Pinpoint the cell where the given text exists, returning its (X, Y) midpoint coordinate. 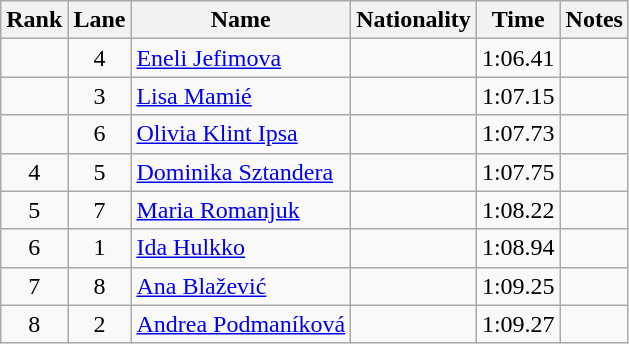
1:09.27 (518, 324)
Maria Romanjuk (241, 210)
Rank (34, 20)
Olivia Klint Ipsa (241, 134)
2 (100, 324)
1:07.75 (518, 172)
Andrea Podmaníková (241, 324)
1:07.73 (518, 134)
Dominika Sztandera (241, 172)
Lisa Mamié (241, 96)
Notes (594, 20)
Nationality (414, 20)
Eneli Jefimova (241, 58)
1:08.94 (518, 248)
3 (100, 96)
Ana Blažević (241, 286)
1 (100, 248)
1:08.22 (518, 210)
1:07.15 (518, 96)
1:09.25 (518, 286)
Time (518, 20)
Ida Hulkko (241, 248)
Name (241, 20)
Lane (100, 20)
1:06.41 (518, 58)
